Capture the cell that displays the provided text and extract its [X, Y] central coordinate. 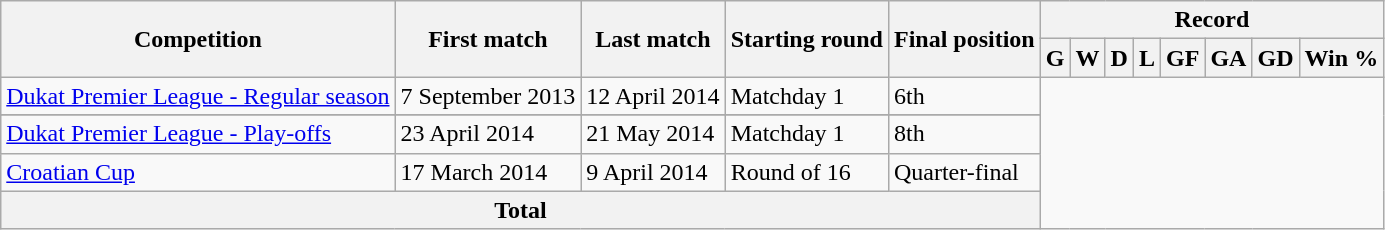
12 April 2014 [653, 96]
Win % [1342, 58]
8th [964, 134]
21 May 2014 [653, 134]
Starting round [806, 39]
Record [1212, 20]
Dukat Premier League - Play-offs [198, 134]
GF [1183, 58]
First match [488, 39]
9 April 2014 [653, 172]
7 September 2013 [488, 96]
Last match [653, 39]
23 April 2014 [488, 134]
Croatian Cup [198, 172]
L [1146, 58]
G [1055, 58]
Round of 16 [806, 172]
GD [1276, 58]
W [1088, 58]
6th [964, 96]
Total [520, 210]
Dukat Premier League - Regular season [198, 96]
GA [1228, 58]
Final position [964, 39]
17 March 2014 [488, 172]
D [1119, 58]
Quarter-final [964, 172]
Competition [198, 39]
